Provide the (x, y) coordinate of the cell's center where the given text is located.  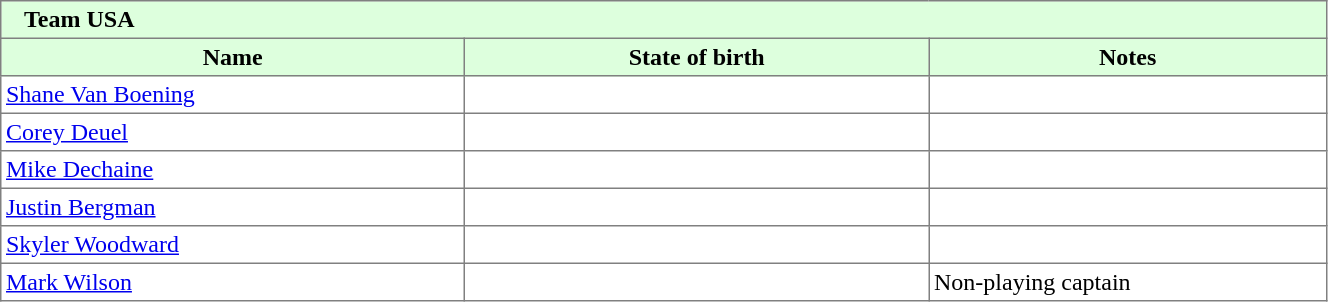
Mark Wilson (233, 282)
Non-playing captain (1128, 282)
Mike Dechaine (233, 170)
Skyler Woodward (233, 245)
Justin Bergman (233, 207)
Team USA (664, 20)
State of birth (697, 57)
Shane Van Boening (233, 95)
Name (233, 57)
Corey Deuel (233, 132)
Notes (1128, 57)
